Output the (X, Y) coordinate of the center of the cell containing the given text.  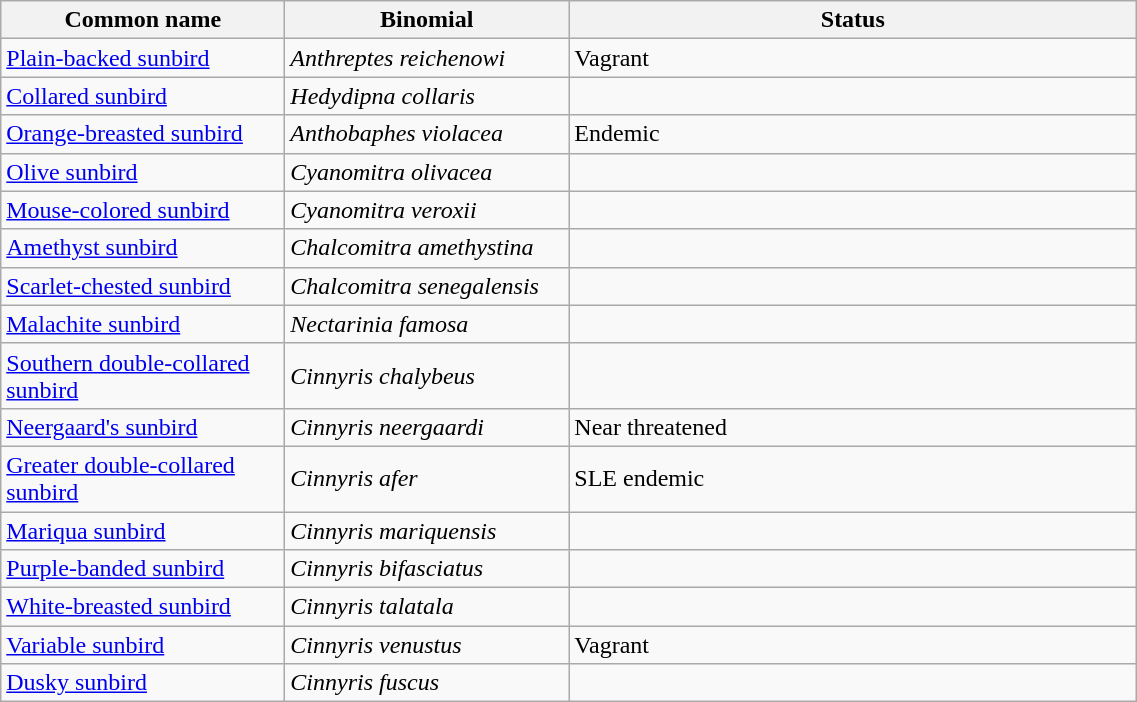
Cinnyris chalybeus (427, 376)
Cinnyris neergaardi (427, 427)
Cinnyris bifasciatus (427, 569)
Olive sunbird (143, 172)
Greater double-collared sunbird (143, 478)
Southern double-collared sunbird (143, 376)
Mouse-colored sunbird (143, 210)
Nectarinia famosa (427, 324)
Common name (143, 20)
SLE endemic (853, 478)
Hedydipna collaris (427, 96)
Cinnyris venustus (427, 645)
Cinnyris afer (427, 478)
Mariqua sunbird (143, 531)
Neergaard's sunbird (143, 427)
White-breasted sunbird (143, 607)
Cyanomitra olivacea (427, 172)
Collared sunbird (143, 96)
Amethyst sunbird (143, 248)
Chalcomitra senegalensis (427, 286)
Chalcomitra amethystina (427, 248)
Malachite sunbird (143, 324)
Variable sunbird (143, 645)
Anthobaphes violacea (427, 134)
Plain-backed sunbird (143, 58)
Dusky sunbird (143, 683)
Near threatened (853, 427)
Cinnyris fuscus (427, 683)
Purple-banded sunbird (143, 569)
Scarlet-chested sunbird (143, 286)
Cyanomitra veroxii (427, 210)
Endemic (853, 134)
Cinnyris mariquensis (427, 531)
Status (853, 20)
Anthreptes reichenowi (427, 58)
Orange-breasted sunbird (143, 134)
Cinnyris talatala (427, 607)
Binomial (427, 20)
